Detect which cell encompasses the target text, then output its (x, y) center coordinate. 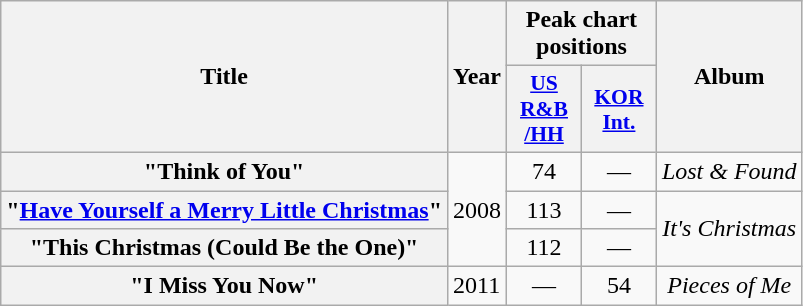
Lost & Found (729, 171)
USR&B/HH (544, 110)
2011 (476, 286)
KOR Int. (618, 110)
2008 (476, 209)
112 (544, 248)
Peak chart positions (582, 34)
Title (224, 77)
Album (729, 77)
Pieces of Me (729, 286)
"This Christmas (Could Be the One)" (224, 248)
It's Christmas (729, 228)
"Have Yourself a Merry Little Christmas" (224, 209)
Year (476, 77)
"Think of You" (224, 171)
54 (618, 286)
113 (544, 209)
"I Miss You Now" (224, 286)
74 (544, 171)
